Search for the cell housing the specified text and yield its (X, Y) center coordinate. 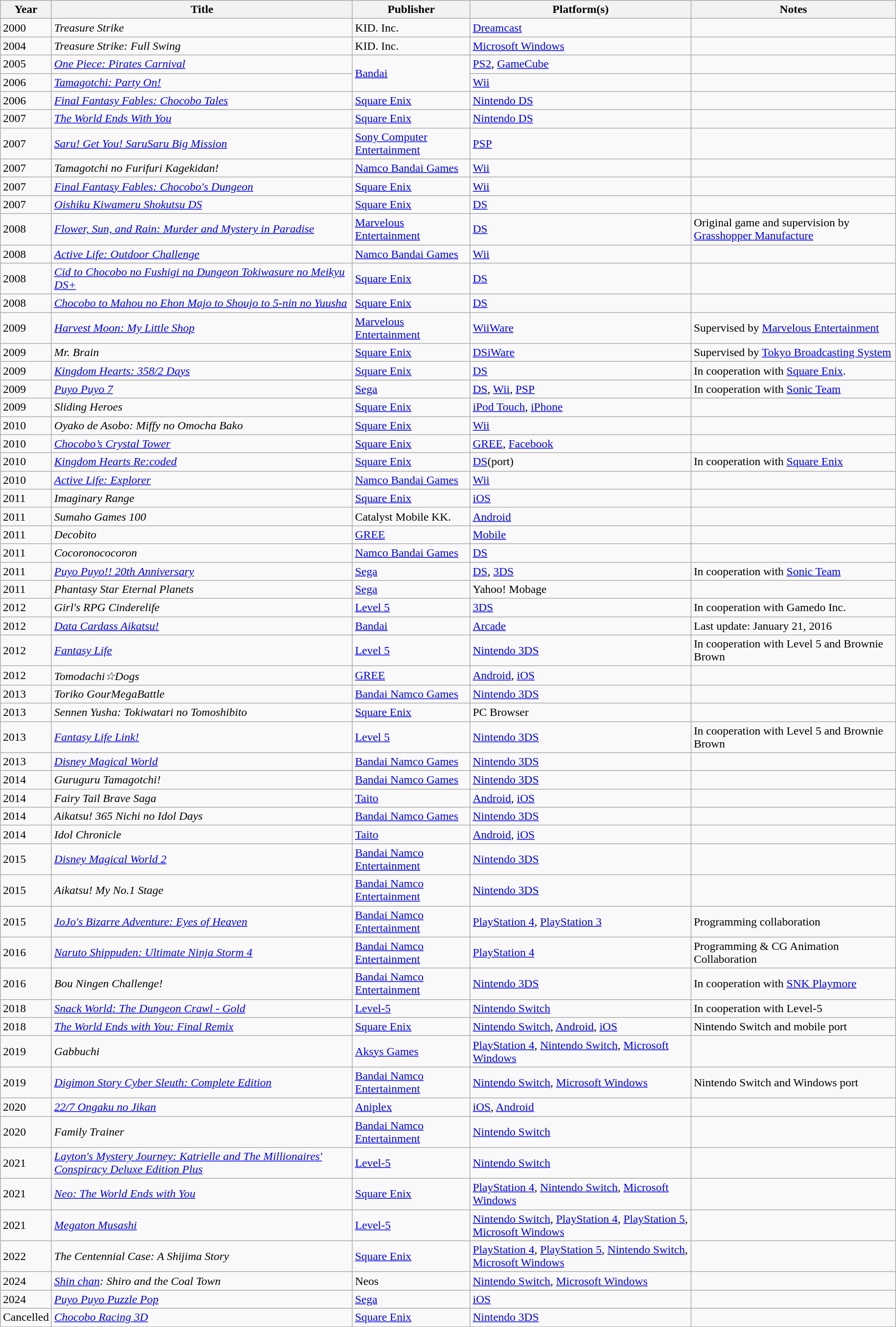
Oyako de Asobo: Miffy no Omocha Bako (202, 425)
Puyo Puyo Puzzle Pop (202, 1299)
Toriko GourMegaBattle (202, 694)
Nintendo Switch, Android, iOS (581, 1026)
Cancelled (26, 1317)
Fantasy Life (202, 651)
Notes (794, 10)
Cid to Chocobo no Fushigi na Dungeon Tokiwasure no Meikyu DS+ (202, 279)
Year (26, 10)
JoJo's Bizarre Adventure: Eyes of Heaven (202, 922)
Chocobo Racing 3D (202, 1317)
Puyo Puyo!! 20th Anniversary (202, 571)
Imaginary Range (202, 498)
DS, 3DS (581, 571)
Snack World: The Dungeon Crawl - Gold (202, 1008)
Neos (411, 1281)
PlayStation 4, PlayStation 5, Nintendo Switch, Microsoft Windows (581, 1257)
The Centennial Case: A Shijima Story (202, 1257)
Dreamcast (581, 28)
3DS (581, 608)
PC Browser (581, 712)
Digimon Story Cyber Sleuth: Complete Edition (202, 1082)
Platform(s) (581, 10)
Disney Magical World 2 (202, 859)
2005 (26, 64)
Nintendo Switch and mobile port (794, 1026)
Sliding Heroes (202, 407)
Kingdom Hearts Re:coded (202, 462)
Naruto Shippuden: Ultimate Ninja Storm 4 (202, 952)
Cocoronococoron (202, 553)
Guruguru Tamagotchi! (202, 780)
In cooperation with Square Enix (794, 462)
Aniplex (411, 1107)
Arcade (581, 626)
Final Fantasy Fables: Chocobo's Dungeon (202, 186)
Android (581, 516)
Active Life: Explorer (202, 480)
Decobito (202, 535)
Puyo Puyo 7 (202, 389)
Family Trainer (202, 1131)
Idol Chronicle (202, 835)
Final Fantasy Fables: Chocobo Tales (202, 100)
Aikatsu! My No.1 Stage (202, 890)
Sennen Yusha: Tokiwatari no Tomoshibito (202, 712)
Girl's RPG Cinderelife (202, 608)
Phantasy Star Eternal Planets (202, 590)
WiiWare (581, 328)
PSP (581, 144)
Saru! Get You! SaruSaru Big Mission (202, 144)
Nintendo Switch and Windows port (794, 1082)
Data Cardass Aikatsu! (202, 626)
iOS, Android (581, 1107)
DS(port) (581, 462)
In cooperation with Level-5 (794, 1008)
Yahoo! Mobage (581, 590)
Original game and supervision by Grasshopper Manufacture (794, 229)
Flower, Sun, and Rain: Murder and Mystery in Paradise (202, 229)
Tomodachi☆Dogs (202, 676)
Active Life: Outdoor Challenge (202, 254)
Aksys Games (411, 1051)
PlayStation 4, PlayStation 3 (581, 922)
Megaton Musashi (202, 1225)
Oishiku Kiwameru Shokutsu DS (202, 204)
Microsoft Windows (581, 46)
2022 (26, 1257)
Sumaho Games 100 (202, 516)
Publisher (411, 10)
Layton's Mystery Journey: Katrielle and The Millionaires' Conspiracy Deluxe Edition Plus (202, 1163)
The World Ends With You (202, 119)
Supervised by Tokyo Broadcasting System (794, 353)
In cooperation with Gamedo Inc. (794, 608)
Chocobo to Mahou no Ehon Majo to Shoujo to 5-nin no Yuusha (202, 303)
Sony Computer Entertainment (411, 144)
Disney Magical World (202, 762)
DSiWare (581, 353)
In cooperation with Square Enix. (794, 371)
Tamagotchi no Furifuri Kagekidan! (202, 168)
Title (202, 10)
GREE, Facebook (581, 444)
In cooperation with SNK Playmore (794, 984)
Programming collaboration (794, 922)
The World Ends with You: Final Remix (202, 1026)
Chocobo’s Crystal Tower (202, 444)
Treasure Strike (202, 28)
Gabbuchi (202, 1051)
Shin chan: Shiro and the Coal Town (202, 1281)
Kingdom Hearts: 358/2 Days (202, 371)
PS2, GameCube (581, 64)
Mobile (581, 535)
Catalyst Mobile KK. (411, 516)
Mr. Brain (202, 353)
Bou Ningen Challenge! (202, 984)
Supervised by Marvelous Entertainment (794, 328)
Programming & CG Animation Collaboration (794, 952)
iPod Touch, iPhone (581, 407)
Nintendo Switch, PlayStation 4, PlayStation 5, Microsoft Windows (581, 1225)
Fairy Tail Brave Saga (202, 798)
Treasure Strike: Full Swing (202, 46)
Aikatsu! 365 Nichi no Idol Days (202, 816)
PlayStation 4 (581, 952)
DS, Wii, PSP (581, 389)
Last update: January 21, 2016 (794, 626)
Neo: The World Ends with You (202, 1194)
Harvest Moon: My Little Shop (202, 328)
22/7 Ongaku no Jikan (202, 1107)
2004 (26, 46)
Fantasy Life Link! (202, 737)
2000 (26, 28)
One Piece: Pirates Carnival (202, 64)
Tamagotchi: Party On! (202, 82)
